Extract the [x, y] coordinate from the center of the cell holding the provided text.  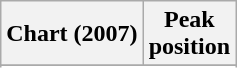
Peakposition [189, 34]
Chart (2007) [72, 34]
